Detect which cell encompasses the target text, then output its (X, Y) center coordinate. 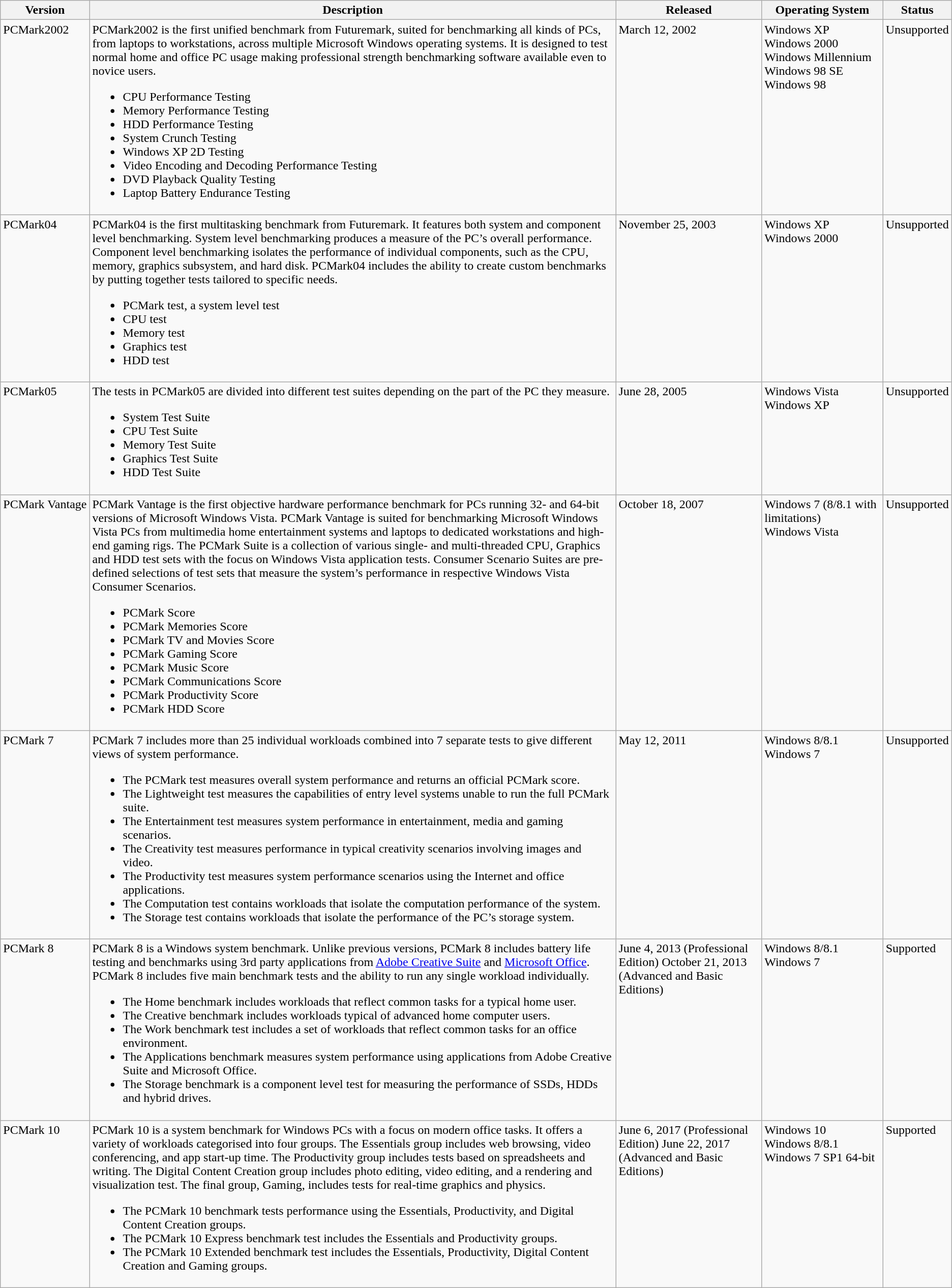
PCMark04 (45, 298)
PCMark 10 (45, 1204)
PCMark05 (45, 438)
June 6, 2017 (Professional Edition) June 22, 2017 (Advanced and Basic Editions) (689, 1204)
November 25, 2003 (689, 298)
Operating System (822, 10)
March 12, 2002 (689, 117)
Windows VistaWindows XP (822, 438)
PCMark 7 (45, 835)
October 18, 2007 (689, 612)
Description (353, 10)
Windows 10Windows 8/8.1Windows 7 SP1 64-bit (822, 1204)
Released (689, 10)
PCMark2002 (45, 117)
Version (45, 10)
June 28, 2005 (689, 438)
Windows XP Windows 2000 (822, 298)
PCMark Vantage (45, 612)
Windows XP Windows 2000 Windows MillenniumWindows 98 SE Windows 98 (822, 117)
Windows 7 (8/8.1 with limitations)Windows Vista (822, 612)
May 12, 2011 (689, 835)
June 4, 2013 (Professional Edition) October 21, 2013 (Advanced and Basic Editions) (689, 1030)
Status (917, 10)
PCMark 8 (45, 1030)
